Determine the [X, Y] coordinate at the center of the cell enclosing the given text.  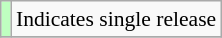
Indicates single release [116, 19]
